Determine the (X, Y) coordinate at the center of the cell enclosing the given text.  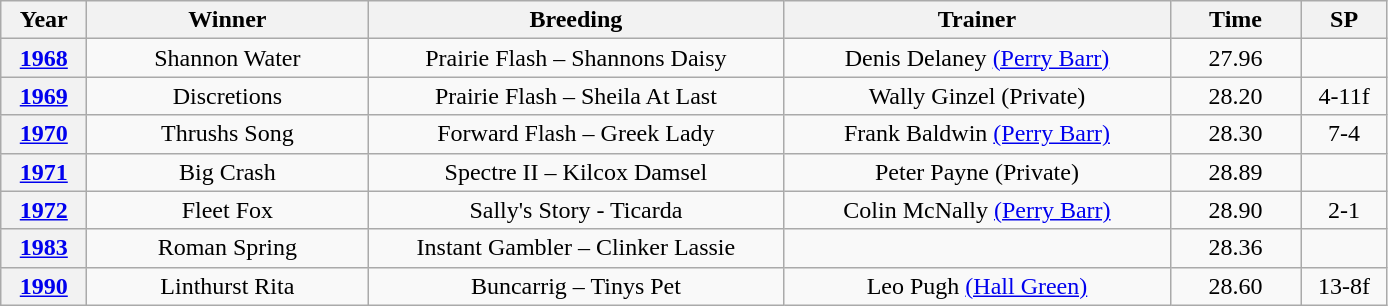
Spectre II – Kilcox Damsel (576, 172)
1972 (44, 210)
Fleet Fox (228, 210)
Linthurst Rita (228, 286)
13-8f (1344, 286)
Peter Payne (Private) (977, 172)
Wally Ginzel (Private) (977, 96)
2-1 (1344, 210)
28.90 (1236, 210)
Colin McNally (Perry Barr) (977, 210)
Time (1236, 20)
1969 (44, 96)
4-11f (1344, 96)
Roman Spring (228, 248)
Big Crash (228, 172)
7-4 (1344, 134)
28.20 (1236, 96)
Breeding (576, 20)
Instant Gambler – Clinker Lassie (576, 248)
1990 (44, 286)
Shannon Water (228, 58)
SP (1344, 20)
Sally's Story - Ticarda (576, 210)
Leo Pugh (Hall Green) (977, 286)
Prairie Flash – Sheila At Last (576, 96)
Denis Delaney (Perry Barr) (977, 58)
28.36 (1236, 248)
1971 (44, 172)
28.89 (1236, 172)
Frank Baldwin (Perry Barr) (977, 134)
Discretions (228, 96)
Prairie Flash – Shannons Daisy (576, 58)
1970 (44, 134)
28.60 (1236, 286)
Forward Flash – Greek Lady (576, 134)
Year (44, 20)
Trainer (977, 20)
28.30 (1236, 134)
27.96 (1236, 58)
Winner (228, 20)
Buncarrig – Tinys Pet (576, 286)
Thrushs Song (228, 134)
1983 (44, 248)
1968 (44, 58)
